Scan for the cell matching the given text and deliver its (X, Y) coordinate at center. 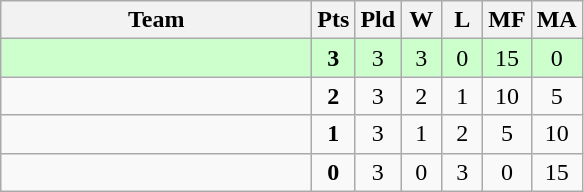
Pld (378, 20)
L (462, 20)
W (422, 20)
Team (156, 20)
Pts (334, 20)
MA (556, 20)
MF (507, 20)
